Output the [X, Y] coordinate of the center of the cell containing the given text.  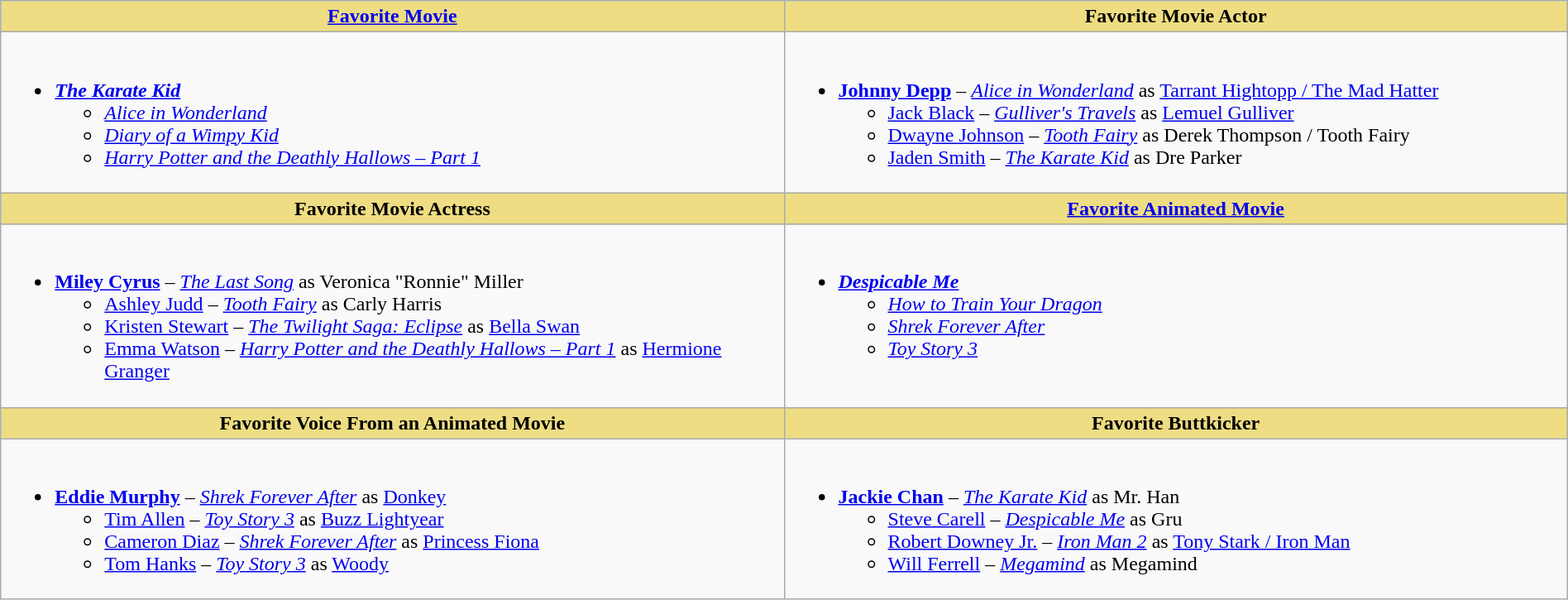
Favorite Movie [392, 17]
Favorite Animated Movie [1176, 209]
Favorite Voice From an Animated Movie [392, 423]
The Karate KidAlice in WonderlandDiary of a Wimpy KidHarry Potter and the Deathly Hallows – Part 1 [392, 113]
Favorite Movie Actress [392, 209]
Favorite Buttkicker [1176, 423]
Despicable MeHow to Train Your DragonShrek Forever AfterToy Story 3 [1176, 316]
Favorite Movie Actor [1176, 17]
